Pinpoint the cell where the given text exists, returning its (X, Y) midpoint coordinate. 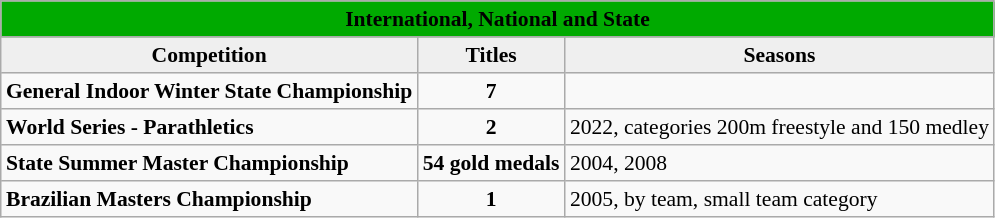
World Series - Parathletics (210, 127)
2 (490, 127)
2022, categories 200m freestyle and 150 medley (780, 127)
State Summer Master Championship (210, 163)
International, National and State (498, 19)
Seasons (780, 55)
Competition (210, 55)
2005, by team, small team category (780, 199)
7 (490, 91)
54 gold medals (490, 163)
1 (490, 199)
Titles (490, 55)
General Indoor Winter State Championship (210, 91)
Brazilian Masters Championship (210, 199)
2004, 2008 (780, 163)
